Capture the cell that displays the provided text and extract its [X, Y] central coordinate. 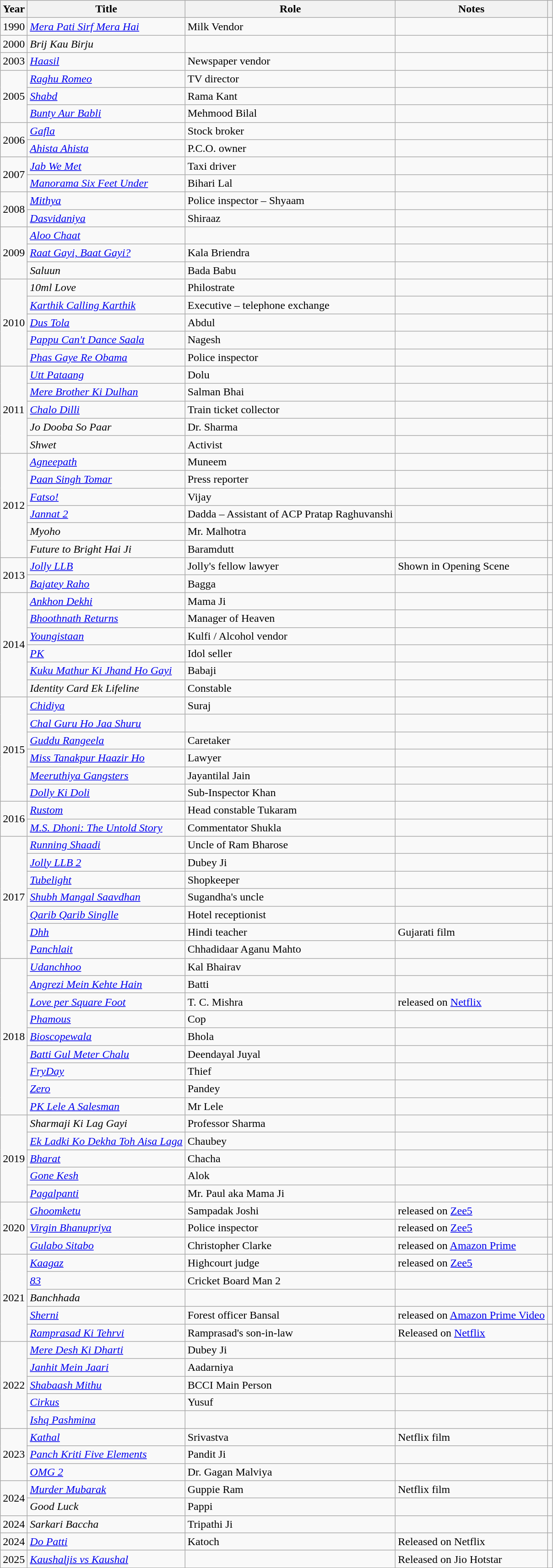
Sherni [106, 1315]
Shwet [106, 444]
Ishq Pashmina [106, 1420]
Christopher Clarke [290, 1245]
Kaushaljis vs Kaushal [106, 1559]
2016 [14, 819]
Pandey [290, 1089]
Dhh [106, 932]
Phamous [106, 1019]
Highcourt judge [290, 1263]
released on Amazon Prime Video [472, 1315]
Jo Dooba So Paar [106, 427]
Banchhada [106, 1298]
Zero [106, 1089]
Hindi teacher [290, 932]
Virgin Bhanupriya [106, 1228]
Sub-Inspector Khan [290, 793]
Do Patti [106, 1541]
Myoho [106, 532]
Gulabo Sitabo [106, 1245]
released on Netflix [472, 1002]
Baramdutt [290, 549]
Manorama Six Feet Under [106, 183]
Gafla [106, 131]
Kal Bhairav [290, 967]
Miss Tanakpur Haazir Ho [106, 758]
Sugandha's uncle [290, 897]
Mama Ji [290, 601]
2006 [14, 140]
Murder Mubarak [106, 1489]
2015 [14, 749]
PK Lele A Salesman [106, 1106]
Srivastva [290, 1437]
Press reporter [290, 479]
Pappi [290, 1507]
Brij Kau Birju [106, 44]
Train ticket collector [290, 410]
FryDay [106, 1072]
Rama Kant [290, 96]
Manager of Heaven [290, 619]
Raghu Romeo [106, 79]
Mera Pati Sirf Mera Hai [106, 27]
Year [14, 9]
Mere Desh Ki Dharti [106, 1350]
Notes [472, 9]
Ghoomketu [106, 1211]
Shabaash Mithu [106, 1385]
Cop [290, 1019]
Title [106, 9]
Police inspector – Shyaam [290, 200]
Dadda – Assistant of ACP Pratap Raghuvanshi [290, 514]
Chacha [290, 1158]
Milk Vendor [290, 27]
Dolu [290, 375]
Cirkus [106, 1402]
2022 [14, 1385]
Idol seller [290, 653]
2010 [14, 323]
Bhoothnath Returns [106, 619]
Bharat [106, 1158]
Nagesh [290, 340]
2008 [14, 209]
2012 [14, 505]
2019 [14, 1158]
Mr. Paul aka Mama Ji [290, 1193]
Dolly Ki Doli [106, 793]
10ml Love [106, 288]
Chalo Dilli [106, 410]
M.S. Dhoni: The Untold Story [106, 828]
Dasvidaniya [106, 218]
Sharmaji Ki Lag Gayi [106, 1124]
Ek Ladki Ko Dekha Toh Aisa Laga [106, 1141]
Chidiya [106, 706]
Love per Square Foot [106, 1002]
TV director [290, 79]
Dr. Sharma [290, 427]
Chaubey [290, 1141]
Gujarati film [472, 932]
Cricket Board Man 2 [290, 1280]
Shabd [106, 96]
Sampadak Joshi [290, 1211]
Hotel receptionist [290, 915]
Meeruthiya Gangsters [106, 776]
2023 [14, 1455]
Bhola [290, 1036]
2014 [14, 645]
Running Shaadi [106, 845]
Ramprasad's son-in-law [290, 1333]
Dr. Gagan Malviya [290, 1472]
Abdul [290, 323]
Jolly LLB [106, 566]
Bunty Aur Babli [106, 113]
2017 [14, 897]
Batti Gul Meter Chalu [106, 1054]
Gone Kesh [106, 1176]
Bioscopewala [106, 1036]
Pappu Can't Dance Saala [106, 340]
Activist [290, 444]
Bada Babu [290, 270]
Mithya [106, 200]
Babaji [290, 671]
Forest officer Bansal [290, 1315]
Kaagaz [106, 1263]
Head constable Tukaram [290, 810]
Batti [290, 984]
Caretaker [290, 740]
Youngistaan [106, 636]
2013 [14, 575]
2009 [14, 253]
Kulfi / Alcohol vendor [290, 636]
Kuku Mathur Ki Jhand Ho Gayi [106, 671]
Haasil [106, 61]
Constable [290, 688]
2021 [14, 1298]
Professor Sharma [290, 1124]
Ankhon Dekhi [106, 601]
Aadarniya [290, 1368]
Muneem [290, 462]
Thief [290, 1072]
Executive – telephone exchange [290, 305]
Salman Bhai [290, 392]
2025 [14, 1559]
Suraj [290, 706]
Shown in Opening Scene [472, 566]
Alok [290, 1176]
Rustom [106, 810]
Role [290, 9]
Kala Briendra [290, 253]
PK [106, 653]
Agneepath [106, 462]
T. C. Mishra [290, 1002]
Mehmood Bilal [290, 113]
83 [106, 1280]
Raat Gayi, Baat Gayi? [106, 253]
BCCI Main Person [290, 1385]
Lawyer [290, 758]
1990 [14, 27]
Aloo Chaat [106, 236]
2018 [14, 1037]
2011 [14, 410]
Identity Card Ek Lifeline [106, 688]
Vijay [290, 496]
Uncle of Ram Bharose [290, 845]
Sarkari Baccha [106, 1524]
Bagga [290, 584]
Phas Gaye Re Obama [106, 357]
2007 [14, 174]
Utt Pataang [106, 375]
Released on Jio Hotstar [472, 1559]
Panchlait [106, 949]
2005 [14, 96]
Chhadidaar Aganu Mahto [290, 949]
Bajatey Raho [106, 584]
Dus Tola [106, 323]
Mere Brother Ki Dulhan [106, 392]
Qarib Qarib Singlle [106, 915]
OMG 2 [106, 1472]
Angrezi Mein Kehte Hain [106, 984]
Philostrate [290, 288]
Katoch [290, 1541]
Kathal [106, 1437]
Ramprasad Ki Tehrvi [106, 1333]
Tripathi Ji [290, 1524]
Janhit Mein Jaari [106, 1368]
Shubh Mangal Saavdhan [106, 897]
Jolly LLB 2 [106, 862]
Paan Singh Tomar [106, 479]
Newspaper vendor [290, 61]
Jab We Met [106, 166]
Shiraaz [290, 218]
Tubelight [106, 880]
released on Amazon Prime [472, 1245]
Saluun [106, 270]
Shopkeeper [290, 880]
Chal Guru Ho Jaa Shuru [106, 723]
Good Luck [106, 1507]
Commentator Shukla [290, 828]
Karthik Calling Karthik [106, 305]
2020 [14, 1228]
P.C.O. owner [290, 148]
Future to Bright Hai Ji [106, 549]
Guddu Rangeela [106, 740]
Taxi driver [290, 166]
Jolly's fellow lawyer [290, 566]
Udanchhoo [106, 967]
Pagalpanti [106, 1193]
2003 [14, 61]
2000 [14, 44]
Jannat 2 [106, 514]
Panch Kriti Five Elements [106, 1455]
Ahista Ahista [106, 148]
Deendayal Juyal [290, 1054]
Yusuf [290, 1402]
Bihari Lal [290, 183]
Jayantilal Jain [290, 776]
Stock broker [290, 131]
Mr. Malhotra [290, 532]
Guppie Ram [290, 1489]
Pandit Ji [290, 1455]
Fatso! [106, 496]
Mr Lele [290, 1106]
